Extract the (x, y) coordinate from the center of the cell holding the provided text.  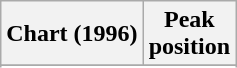
Peakposition (189, 34)
Chart (1996) (72, 34)
